Search for the cell housing the specified text and yield its [x, y] center coordinate. 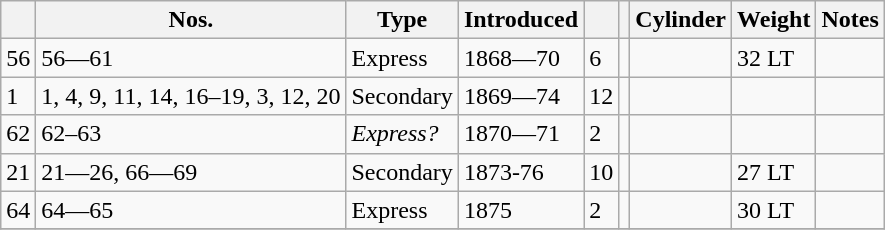
32 LT [774, 58]
21—26, 66—69 [191, 172]
12 [602, 96]
1875 [520, 210]
1869—74 [520, 96]
27 LT [774, 172]
Express? [402, 134]
56—61 [191, 58]
Cylinder [681, 20]
62 [18, 134]
Weight [774, 20]
6 [602, 58]
1, 4, 9, 11, 14, 16–19, 3, 12, 20 [191, 96]
Notes [850, 20]
1870—71 [520, 134]
30 LT [774, 210]
64—65 [191, 210]
10 [602, 172]
62–63 [191, 134]
1 [18, 96]
64 [18, 210]
Introduced [520, 20]
56 [18, 58]
1868—70 [520, 58]
1873-76 [520, 172]
Nos. [191, 20]
21 [18, 172]
Type [402, 20]
